Provide the (X, Y) coordinate of the cell's center where the given text is located.  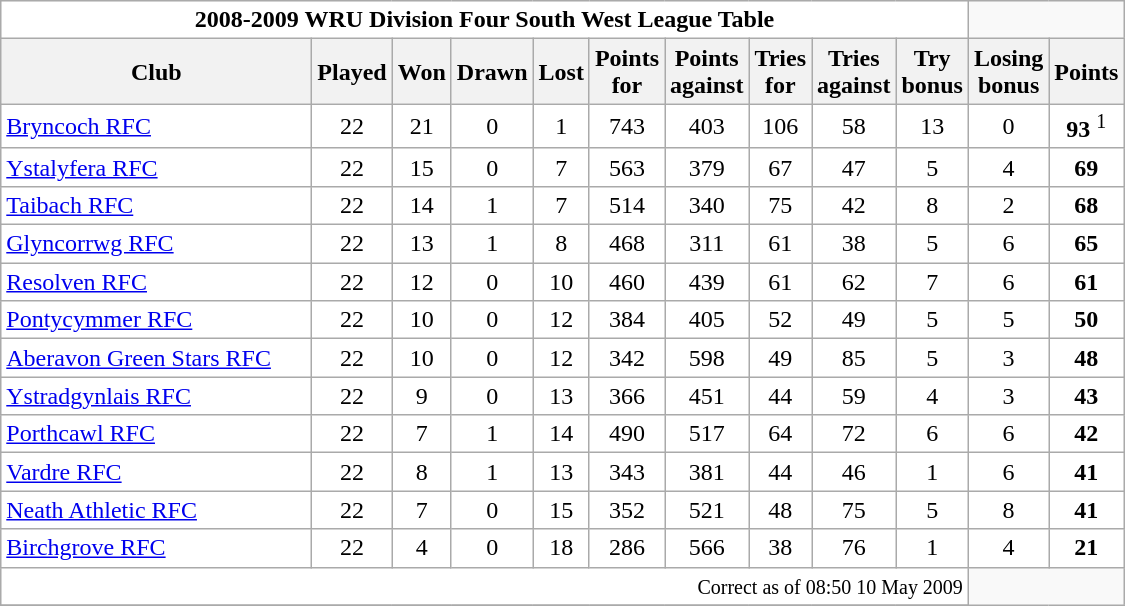
Birchgrove RFC (156, 548)
379 (706, 167)
43 (1086, 396)
85 (854, 358)
9 (422, 396)
Lost (561, 72)
384 (626, 320)
460 (626, 282)
58 (854, 126)
Tries against (854, 72)
67 (780, 167)
68 (1086, 205)
517 (706, 434)
Won (422, 72)
381 (706, 472)
18 (561, 548)
Vardre RFC (156, 472)
Porthcawl RFC (156, 434)
Bryncoch RFC (156, 126)
64 (780, 434)
Aberavon Green Stars RFC (156, 358)
72 (854, 434)
311 (706, 244)
403 (706, 126)
52 (780, 320)
598 (706, 358)
Points (1086, 72)
Played (352, 72)
47 (854, 167)
490 (626, 434)
Drawn (492, 72)
343 (626, 472)
521 (706, 510)
Glyncorrwg RFC (156, 244)
Club (156, 72)
2008-2009 WRU Division Four South West League Table (485, 20)
106 (780, 126)
Try bonus (932, 72)
93 1 (1086, 126)
340 (706, 205)
439 (706, 282)
Correct as of 08:50 10 May 2009 (485, 586)
Ystradgynlais RFC (156, 396)
405 (706, 320)
451 (706, 396)
743 (626, 126)
62 (854, 282)
59 (854, 396)
Losing bonus (1008, 72)
366 (626, 396)
352 (626, 510)
Tries for (780, 72)
Points against (706, 72)
76 (854, 548)
514 (626, 205)
468 (626, 244)
69 (1086, 167)
563 (626, 167)
Neath Athletic RFC (156, 510)
Points for (626, 72)
Pontycymmer RFC (156, 320)
342 (626, 358)
65 (1086, 244)
46 (854, 472)
286 (626, 548)
50 (1086, 320)
Ystalyfera RFC (156, 167)
Resolven RFC (156, 282)
Taibach RFC (156, 205)
2 (1008, 205)
566 (706, 548)
